Search for the cell housing the specified text and yield its (x, y) center coordinate. 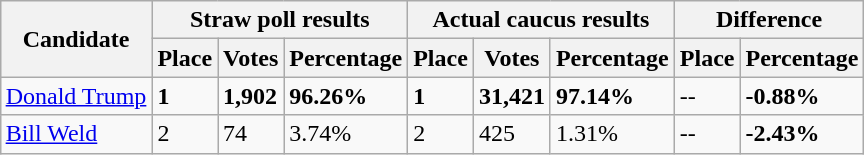
-0.88% (802, 96)
Difference (769, 20)
1,902 (251, 96)
96.26% (346, 96)
425 (512, 134)
74 (251, 134)
3.74% (346, 134)
Actual caucus results (542, 20)
1.31% (612, 134)
-2.43% (802, 134)
Candidate (76, 39)
Donald Trump (76, 96)
Straw poll results (280, 20)
97.14% (612, 96)
31,421 (512, 96)
Bill Weld (76, 134)
